Pinpoint the cell where the given text exists, returning its [X, Y] midpoint coordinate. 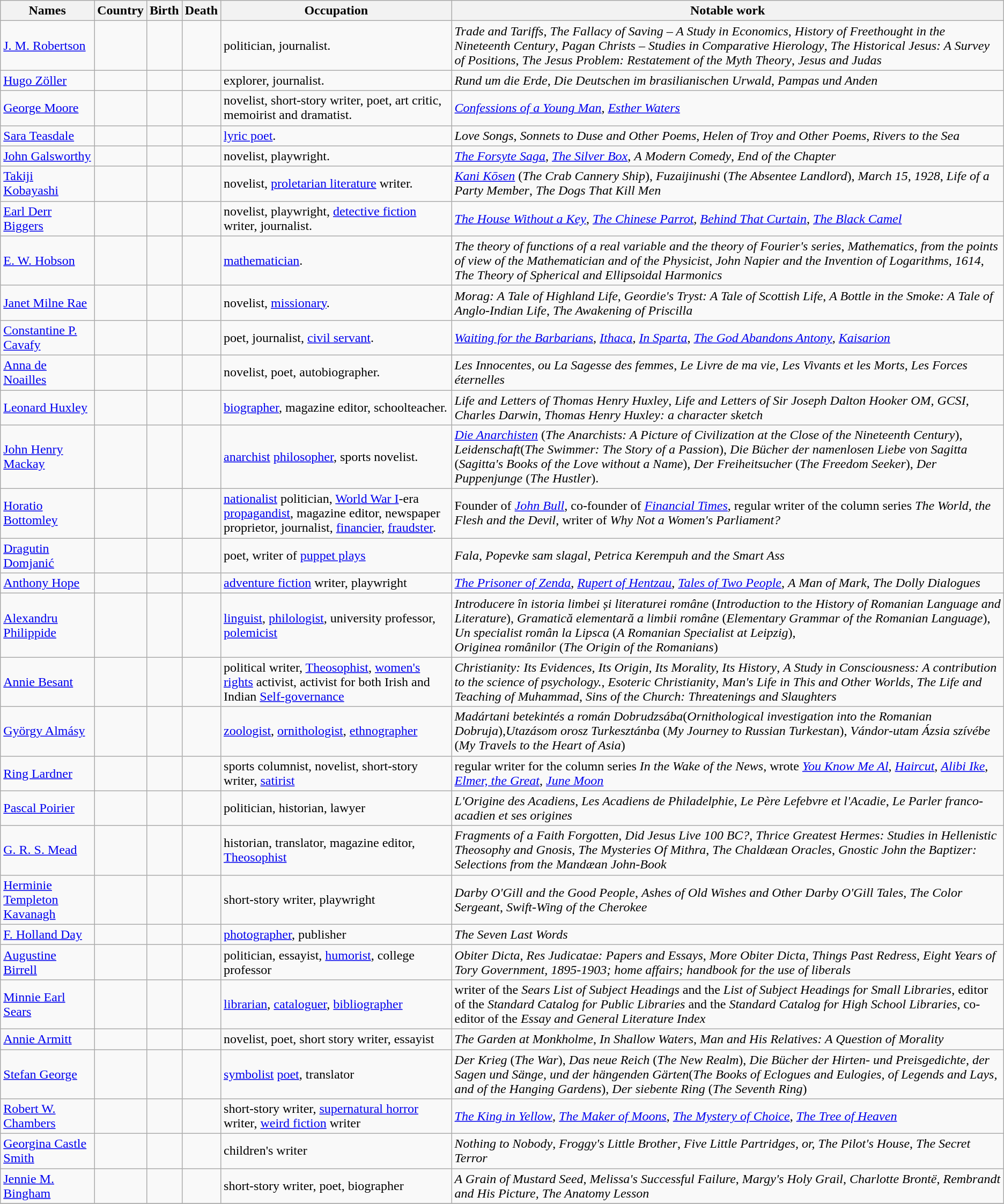
biographer, magazine editor, schoolteacher. [337, 407]
L'Origine des Acadiens, Les Acadiens de Philadelphie, Le Père Lefebvre et l'Acadie, Le Parler franco-acadien et ses origines [727, 808]
Annie Armitt [47, 1039]
Constantine P. Cavafy [47, 338]
Names [47, 11]
Love Songs, Sonnets to Duse and Other Poems, Helen of Troy and Other Poems, Rivers to the Sea [727, 136]
Hugo Zöller [47, 80]
novelist, poet, short story writer, essayist [337, 1039]
Kani Kōsen (The Crab Cannery Ship), Fuzaijinushi (The Absentee Landlord), March 15, 1928, Life of a Party Member, The Dogs That Kill Men [727, 183]
George Moore [47, 108]
A Grain of Mustard Seed, Melissa's Successful Failure, Margy's Holy Grail, Charlotte Brontë, Rembrandt and His Picture, The Anatomy Lesson [727, 1186]
linguist, philologist, university professor, polemicist [337, 625]
short-story writer, playwright [337, 900]
Jennie M. Bingham [47, 1186]
Confessions of a Young Man, Esther Waters [727, 108]
novelist, missionary. [337, 302]
Ring Lardner [47, 773]
The House Without a Key, The Chinese Parrot, Behind That Curtain, The Black Camel [727, 219]
librarian, cataloguer, bibliographer [337, 1004]
photographer, publisher [337, 934]
György Almásy [47, 731]
poet, journalist, civil servant. [337, 338]
zoologist, ornithologist, ethnographer [337, 731]
novelist, poet, autobiographer. [337, 372]
Country [121, 11]
The Prisoner of Zenda, Rupert of Hentzau, Tales of Two People, A Man of Mark, The Dolly Dialogues [727, 583]
novelist, proletarian literature writer. [337, 183]
short-story writer, supernatural horror writer, weird fiction writer [337, 1116]
Takiji Kobayashi [47, 183]
The Forsyte Saga, The Silver Box, A Modern Comedy, End of the Chapter [727, 156]
short-story writer, poet, biographer [337, 1186]
Herminie Templeton Kavanagh [47, 900]
historian, translator, magazine editor, Theosophist [337, 850]
E. W. Hobson [47, 261]
John Henry Mackay [47, 457]
political writer, Theosophist, women's rights activist, activist for both Irish and Indian Self-governance [337, 682]
Pascal Poirier [47, 808]
Darby O'Gill and the Good People, Ashes of Old Wishes and Other Darby O'Gill Tales, The Color Sergeant, Swift-Wing of the Cherokee [727, 900]
Notable work [727, 11]
Anthony Hope [47, 583]
Sara Teasdale [47, 136]
Robert W. Chambers [47, 1116]
Birth [164, 11]
poet, writer of puppet plays [337, 555]
politician, essayist, humorist, college professor [337, 962]
lyric poet. [337, 136]
politician, historian, lawyer [337, 808]
Earl Derr Biggers [47, 219]
Minnie Earl Sears [47, 1004]
Stefan George [47, 1074]
adventure fiction writer, playwright [337, 583]
The Seven Last Words [727, 934]
novelist, playwright. [337, 156]
Alexandru Philippide [47, 625]
Fala, Popevke sam slagal, Petrica Kerempuh and the Smart Ass [727, 555]
Horatio Bottomley [47, 514]
symbolist poet, translator [337, 1074]
mathematician. [337, 261]
Georgina Castle Smith [47, 1151]
Dragutin Domjanić [47, 555]
Janet Milne Rae [47, 302]
J. M. Robertson [47, 46]
children's writer [337, 1151]
regular writer for the column series In the Wake of the News, wrote You Know Me Al, Haircut, Alibi Ike, Elmer, the Great, June Moon [727, 773]
Rund um die Erde, Die Deutschen im brasilianischen Urwald, Pampas und Anden [727, 80]
G. R. S. Mead [47, 850]
Waiting for the Barbarians, Ithaca, In Sparta, The God Abandons Antony, Kaisarion [727, 338]
Leonard Huxley [47, 407]
Augustine Birrell [47, 962]
John Galsworthy [47, 156]
novelist, playwright, detective fiction writer, journalist. [337, 219]
Annie Besant [47, 682]
Les Innocentes, ou La Sagesse des femmes, Le Livre de ma vie, Les Vivants et les Morts, Les Forces éternelles [727, 372]
The King in Yellow, The Maker of Moons, The Mystery of Choice, The Tree of Heaven [727, 1116]
politician, journalist. [337, 46]
The Garden at Monkholme, In Shallow Waters, Man and His Relatives: A Question of Morality [727, 1039]
explorer, journalist. [337, 80]
Nothing to Nobody, Froggy's Little Brother, Five Little Partridges, or, The Pilot's House, The Secret Terror [727, 1151]
Occupation [337, 11]
F. Holland Day [47, 934]
Anna de Noailles [47, 372]
Death [201, 11]
novelist, short-story writer, poet, art critic, memoirist and dramatist. [337, 108]
nationalist politician, World War I-era propagandist, magazine editor, newspaper proprietor, journalist, financier, fraudster. [337, 514]
anarchist philosopher, sports novelist. [337, 457]
sports columnist, novelist, short-story writer, satirist [337, 773]
